Identify which cell holds the provided text, then report its [X, Y] central coordinate. 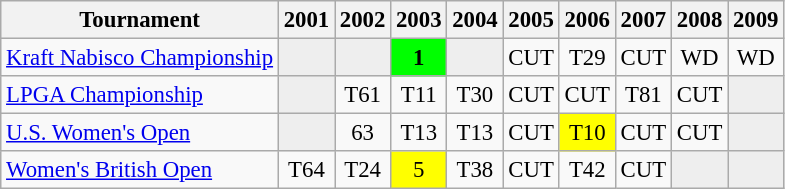
T38 [475, 170]
2003 [419, 20]
T64 [306, 170]
LPGA Championship [140, 95]
Tournament [140, 20]
T11 [419, 95]
T10 [587, 133]
T61 [363, 95]
2002 [363, 20]
U.S. Women's Open [140, 133]
T81 [643, 95]
Women's British Open [140, 170]
2008 [699, 20]
2004 [475, 20]
T30 [475, 95]
2001 [306, 20]
1 [419, 58]
5 [419, 170]
63 [363, 133]
2007 [643, 20]
T29 [587, 58]
2006 [587, 20]
2009 [756, 20]
T24 [363, 170]
T42 [587, 170]
Kraft Nabisco Championship [140, 58]
2005 [531, 20]
